Locate the cell with the specified text and output its [X, Y] center coordinate. 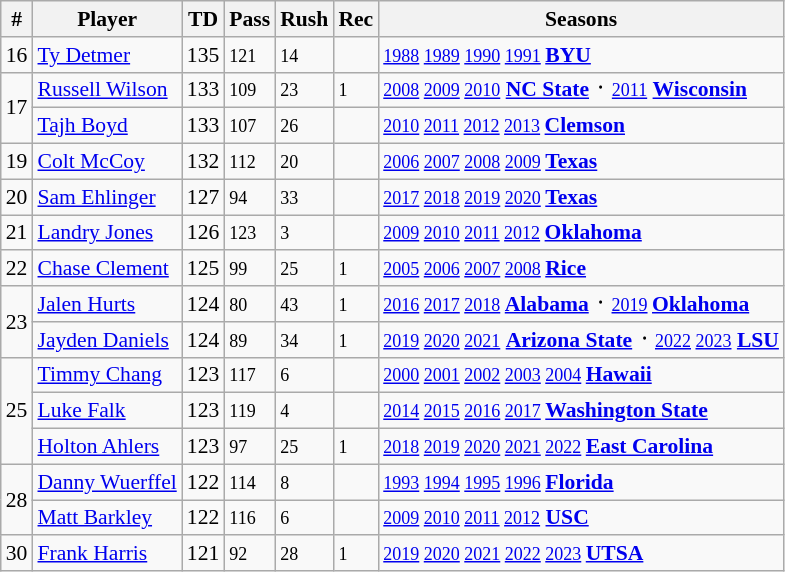
TD [204, 19]
30 [17, 554]
2000 2001 2002 2003 2004 Hawaii [581, 375]
Pass [250, 19]
99 [250, 269]
Jayden Daniels [106, 340]
126 [204, 233]
Ty Detmer [106, 55]
Seasons [581, 19]
80 [250, 304]
22 [17, 269]
Colt McCoy [106, 162]
119 [250, 411]
Danny Wuerffel [106, 482]
92 [250, 554]
33 [304, 197]
135 [204, 55]
Russell Wilson [106, 90]
117 [250, 375]
43 [304, 304]
2016 2017 2018 Alabama ᛫ 2019 Oklahoma [581, 304]
2018 2019 2020 2021 2022 East Carolina [581, 447]
125 [204, 269]
2019 2020 2021 Arizona State ᛫ 2022 2023 LSU [581, 340]
26 [304, 126]
2019 2020 2021 2022 2023 UTSA [581, 554]
Landry Jones [106, 233]
107 [250, 126]
97 [250, 447]
94 [250, 197]
Jalen Hurts [106, 304]
4 [304, 411]
8 [304, 482]
2009 2010 2011 2012 USC [581, 518]
Tajh Boyd [106, 126]
Rush [304, 19]
16 [17, 55]
3 [304, 233]
2006 2007 2008 2009 Texas [581, 162]
1988 1989 1990 1991 BYU [581, 55]
114 [250, 482]
# [17, 19]
2014 2015 2016 2017 Washington State [581, 411]
21 [17, 233]
Frank Harris [106, 554]
89 [250, 340]
112 [250, 162]
Chase Clement [106, 269]
Player [106, 19]
Timmy Chang [106, 375]
Matt Barkley [106, 518]
19 [17, 162]
Sam Ehlinger [106, 197]
1993 1994 1995 1996 Florida [581, 482]
14 [304, 55]
Luke Falk [106, 411]
2005 2006 2007 2008 Rice [581, 269]
Holton Ahlers [106, 447]
109 [250, 90]
2008 2009 2010 NC State ᛫ 2011 Wisconsin [581, 90]
127 [204, 197]
17 [17, 108]
2017 2018 2019 2020 Texas [581, 197]
34 [304, 340]
2009 2010 2011 2012 Oklahoma [581, 233]
132 [204, 162]
Rec [356, 19]
116 [250, 518]
2010 2011 2012 2013 Clemson [581, 126]
